Detect which cell encompasses the target text, then output its (x, y) center coordinate. 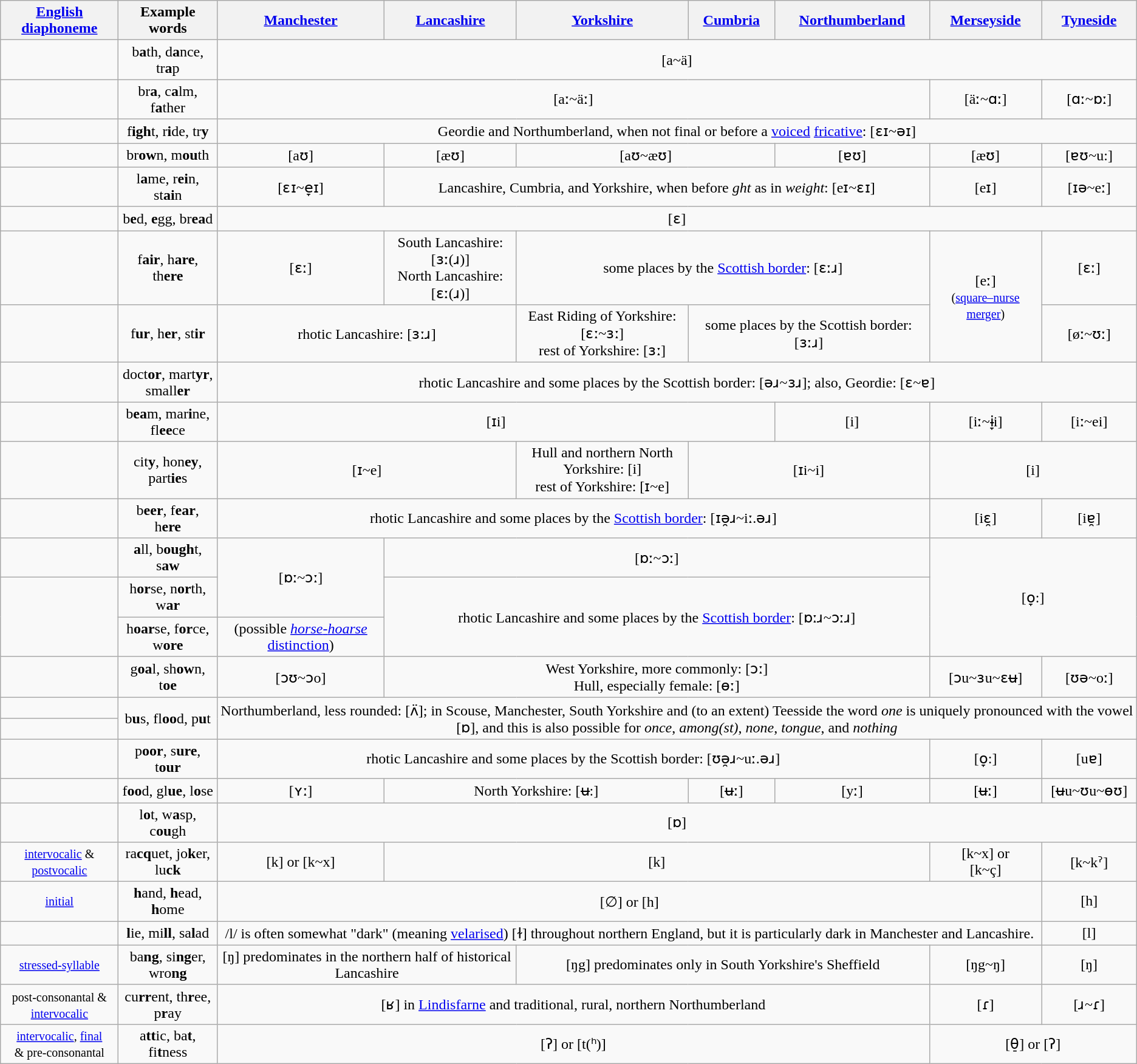
/l/ is often somewhat "dark" (meaning velarised) [ɫ] throughout northern England, but it is particularly dark in Manchester and Lancashire. (630, 933)
Hull and northern North Yorkshire: [i]rest of Yorkshire: [ɪ~e] (602, 470)
hoarse, force, wore (168, 636)
[ŋg] predominates only in South Yorkshire's Sheffield (723, 964)
stressed-syllable (60, 964)
[k~kˀ] (1089, 862)
poor, sure, tour (168, 759)
[ʔ] or [t(ʰ)] (573, 1043)
South Lancashire: [ɜː(ɹ)]North Lancashire: [ɛː(ɹ)] (451, 268)
Tyneside (1089, 21)
[ɒ] (677, 822)
Lancashire, Cumbria, and Yorkshire, when before ght as in weight: [eɪ~ɛɪ] (657, 187)
[aʊ] (301, 155)
[ɾ] (985, 1004)
Merseyside (985, 21)
doctor, martyr, smaller (168, 383)
[ɪi] (496, 421)
[k] (657, 862)
[ʉu~ʊu~ɵʊ] (1089, 791)
[ɐʊ] (852, 155)
rhotic Lancashire: [ɜːɹ] (367, 334)
racquet, joker, luck (168, 862)
[ŋ] predominates in the northern half of historical Lancashire (367, 964)
[ʏː] (301, 791)
some places by the Scottish border: [ɛːɹ] (723, 268)
current, three, pray (168, 1004)
[uɐ] (1089, 759)
[eɪ] (985, 187)
intervocalic, final & pre-consonantal (60, 1043)
[øː~ʊː] (1089, 334)
[ɑː~ɒː] (1089, 100)
attic, bat, fitness (168, 1043)
English diaphoneme (60, 21)
hand, head, home (168, 901)
Lancashire (451, 21)
food, glue, lose (168, 791)
beer, fear, here (168, 517)
goal, shown, toe (168, 677)
brown, mouth (168, 155)
(possible horse-hoarse distinction) (301, 636)
fight, ride, try (168, 131)
[θ̠] or [ʔ] (1033, 1043)
[ɔʊ~ɔo] (301, 677)
bang, singer, wrong (168, 964)
rhotic Lancashire and some places by the Scottish border: [ɪə̯ɹ~iː.əɹ] (573, 517)
rhotic Lancashire and some places by the Scottish border: [ɒːɹ~ɔːɹ] (657, 617)
[ɹ~ɾ] (1089, 1004)
[ʊə~oː] (1089, 677)
[a~ä] (677, 60)
[ɔu~ɜu~ɛʉ] (985, 677)
city, honey, parties (168, 470)
lame, rein, stain (168, 187)
[∅] or [h] (630, 901)
Manchester (301, 21)
rhotic Lancashire and some places by the Scottish border: [əɹ~ɜɹ]; also, Geordie: [ɛ~ɐ] (677, 383)
horse, north, war (168, 598)
lie, mill, salad (168, 933)
fair, hare, there (168, 268)
[ɐʊ~u:] (1089, 155)
[ŋ] (1089, 964)
fur, her, stir (168, 334)
beam, marine, fleece (168, 421)
West Yorkshire, more commonly: [ɔː]Hull, especially female: [ɵː] (657, 677)
bus, flood, put (168, 718)
North Yorkshire: [ʉ:] (536, 791)
[ɛ] (677, 219)
[ɪ~e] (367, 470)
all, bought, saw (168, 558)
Example words (168, 21)
Northumberland (852, 21)
post-consonantal & intervocalic (60, 1004)
bra, calm, father (168, 100)
lot, wasp, cough (168, 822)
initial (60, 901)
[k] or [k~x] (301, 862)
[aː~äː] (573, 100)
[iː~ei] (1089, 421)
bath, dance, trap (168, 60)
[iː~ɨ̞i] (985, 421)
[iɐ̯] (1089, 517)
[äː~ɑː] (985, 100)
[ŋg~ŋ] (985, 964)
[ɪə~eː] (1089, 187)
[yː] (852, 791)
bed, egg, bread (168, 219)
[k~x] or [k~ç] (985, 862)
[iɛ̯] (985, 517)
Cumbria (731, 21)
Yorkshire (602, 21)
[ʁ] in Lindisfarne and traditional, rural, northern Northumberland (573, 1004)
[h] (1089, 901)
[ɪi~i] (809, 470)
[aʊ~æʊ] (645, 155)
intervocalic & postvocalic (60, 862)
Geordie and Northumberland, when not final or before a voiced fricative: [ɛɪ~əɪ] (677, 131)
rhotic Lancashire and some places by the Scottish border: [ʊə̯ɹ~uː.əɹ] (573, 759)
East Riding of Yorkshire: [ɛː~ɜː]rest of Yorkshire: [ɜː] (602, 334)
some places by the Scottish border: [ɜːɹ] (809, 334)
[l] (1089, 933)
[ɛɪ~e̞ɪ] (301, 187)
[eː] (square–nurse merger) (985, 296)
